Return the (x, y) coordinate for the center point of the cell that contains the specified text.  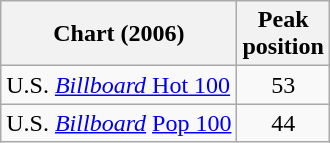
U.S. Billboard Hot 100 (119, 85)
Peakposition (283, 34)
53 (283, 85)
Chart (2006) (119, 34)
U.S. Billboard Pop 100 (119, 123)
44 (283, 123)
